For the text-containing cell, return its midpoint in (x, y) coordinate format. 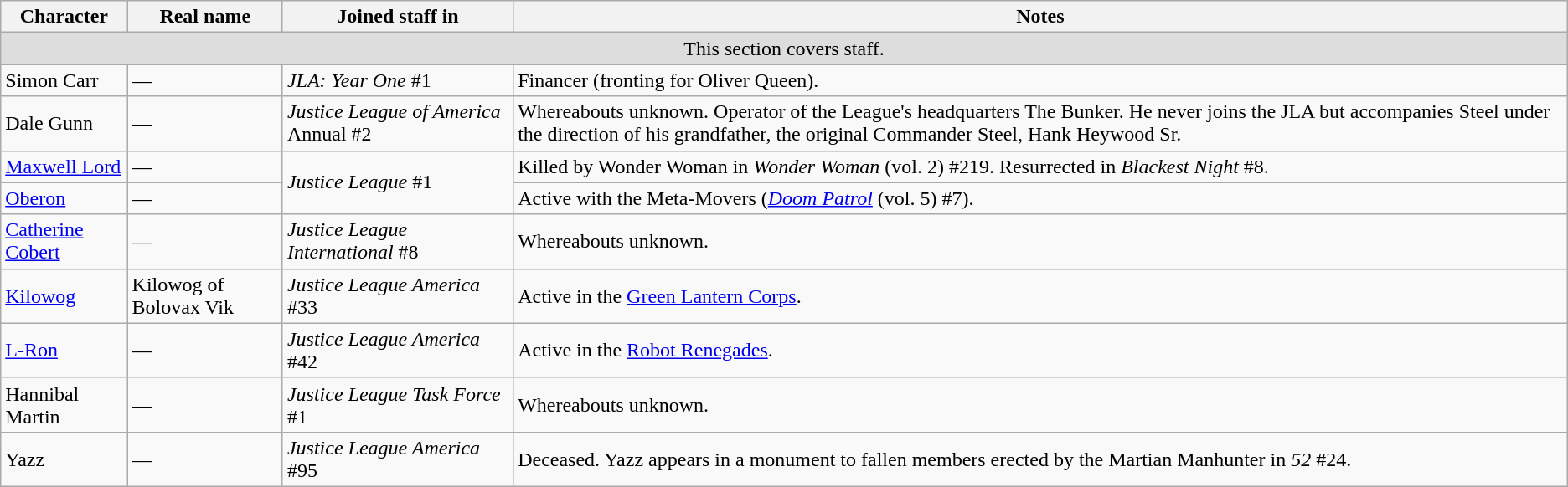
Hannibal Martin (64, 405)
Justice League Task Force #1 (397, 405)
Oberon (64, 198)
L-Ron (64, 350)
Simon Carr (64, 80)
Killed by Wonder Woman in Wonder Woman (vol. 2) #219. Resurrected in Blackest Night #8. (1040, 167)
Active in the Robot Renegades. (1040, 350)
Joined staff in (397, 17)
Kilowog (64, 296)
Deceased. Yazz appears in a monument to fallen members erected by the Martian Manhunter in 52 #24. (1040, 459)
Justice League International #8 (397, 241)
Active in the Green Lantern Corps. (1040, 296)
JLA: Year One #1 (397, 80)
Financer (fronting for Oliver Queen). (1040, 80)
Active with the Meta-Movers (Doom Patrol (vol. 5) #7). (1040, 198)
Justice League America #42 (397, 350)
Catherine Cobert (64, 241)
Justice League America #33 (397, 296)
Notes (1040, 17)
Justice League #1 (397, 182)
Maxwell Lord (64, 167)
Justice League America #95 (397, 459)
Character (64, 17)
Kilowog of Bolovax Vik (204, 296)
Justice League of America Annual #2 (397, 124)
Real name (204, 17)
This section covers staff. (784, 49)
Yazz (64, 459)
Dale Gunn (64, 124)
